Determine the (x, y) coordinate at the center of the cell enclosing the given text.  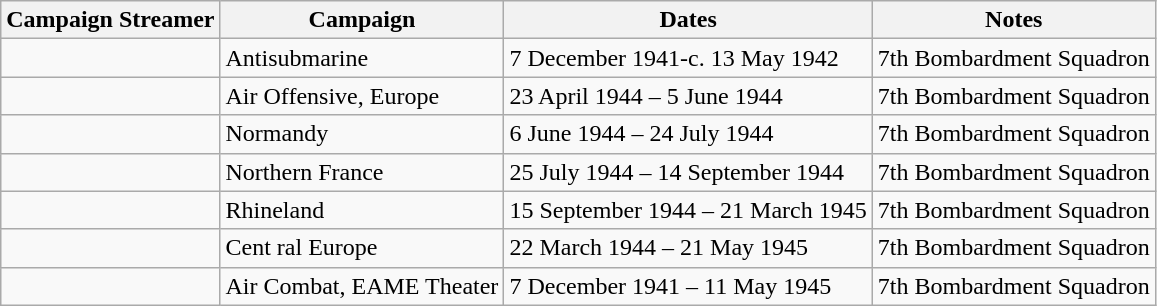
Dates (688, 20)
Air Offensive, Europe (362, 96)
25 July 1944 – 14 September 1944 (688, 172)
7 December 1941-c. 13 May 1942 (688, 58)
Air Combat, EAME Theater (362, 286)
15 September 1944 – 21 March 1945 (688, 210)
Rhineland (362, 210)
Antisubmarine (362, 58)
Normandy (362, 134)
Northern France (362, 172)
23 April 1944 – 5 June 1944 (688, 96)
7 December 1941 – 11 May 1945 (688, 286)
Campaign (362, 20)
Notes (1014, 20)
Campaign Streamer (110, 20)
6 June 1944 – 24 July 1944 (688, 134)
22 March 1944 – 21 May 1945 (688, 248)
Cent ral Europe (362, 248)
